Identify which cell holds the provided text, then report its (x, y) central coordinate. 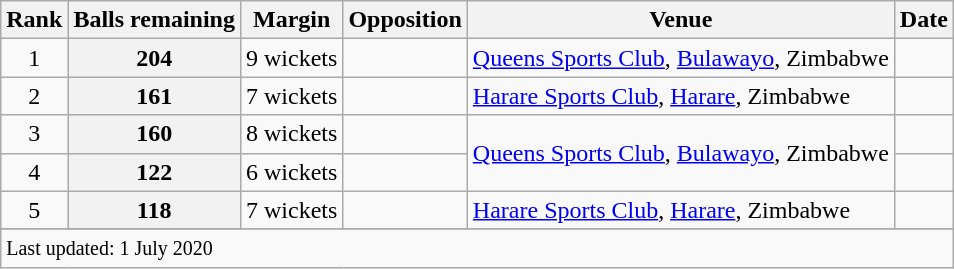
8 wickets (291, 134)
Opposition (405, 20)
6 wickets (291, 172)
Date (924, 20)
Margin (291, 20)
4 (34, 172)
161 (154, 96)
Last updated: 1 July 2020 (478, 248)
Rank (34, 20)
204 (154, 58)
5 (34, 210)
Balls remaining (154, 20)
9 wickets (291, 58)
122 (154, 172)
2 (34, 96)
160 (154, 134)
1 (34, 58)
3 (34, 134)
Venue (680, 20)
118 (154, 210)
